Return [X, Y] of the center of cell containing provided text 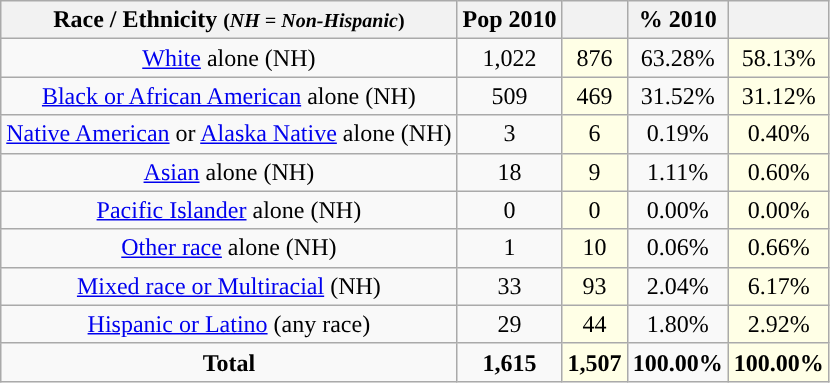
58.13% [778, 58]
Pop 2010 [510, 20]
63.28% [678, 58]
2.92% [778, 324]
Asian alone (NH) [229, 172]
Hispanic or Latino (any race) [229, 324]
Black or African American alone (NH) [229, 96]
509 [510, 96]
Native American or Alaska Native alone (NH) [229, 134]
31.12% [778, 96]
Pacific Islander alone (NH) [229, 210]
Race / Ethnicity (NH = Non-Hispanic) [229, 20]
Other race alone (NH) [229, 248]
0.40% [778, 134]
6.17% [778, 286]
31.52% [678, 96]
0.19% [678, 134]
0.06% [678, 248]
% 2010 [678, 20]
0.60% [778, 172]
1,022 [510, 58]
469 [594, 96]
29 [510, 324]
White alone (NH) [229, 58]
0.66% [778, 248]
1.80% [678, 324]
33 [510, 286]
18 [510, 172]
3 [510, 134]
93 [594, 286]
9 [594, 172]
1.11% [678, 172]
44 [594, 324]
6 [594, 134]
1 [510, 248]
Mixed race or Multiracial (NH) [229, 286]
10 [594, 248]
Total [229, 362]
1,507 [594, 362]
1,615 [510, 362]
876 [594, 58]
2.04% [678, 286]
